Identify which cell holds the provided text, then report its [x, y] central coordinate. 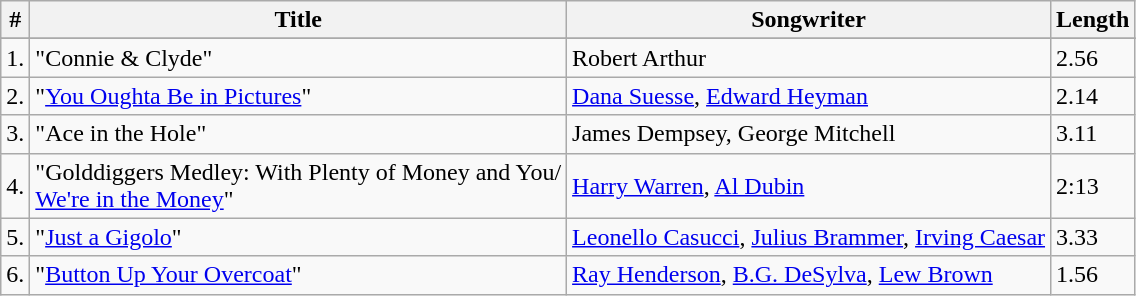
"Ace in the Hole" [298, 134]
3.33 [1093, 237]
Ray Henderson, B.G. DeSylva, Lew Brown [809, 275]
Songwriter [809, 20]
"Golddiggers Medley: With Plenty of Money and You/We're in the Money" [298, 186]
"Button Up Your Overcoat" [298, 275]
Robert Arthur [809, 58]
Leonello Casucci, Julius Brammer, Irving Caesar [809, 237]
1.56 [1093, 275]
Title [298, 20]
"You Oughta Be in Pictures" [298, 96]
"Connie & Clyde" [298, 58]
3.11 [1093, 134]
3. [16, 134]
Harry Warren, Al Dubin [809, 186]
5. [16, 237]
6. [16, 275]
2. [16, 96]
Dana Suesse, Edward Heyman [809, 96]
2.14 [1093, 96]
1. [16, 58]
4. [16, 186]
2.56 [1093, 58]
"Just a Gigolo" [298, 237]
2:13 [1093, 186]
Length [1093, 20]
# [16, 20]
James Dempsey, George Mitchell [809, 134]
